Identify which cell holds the provided text, then report its (x, y) central coordinate. 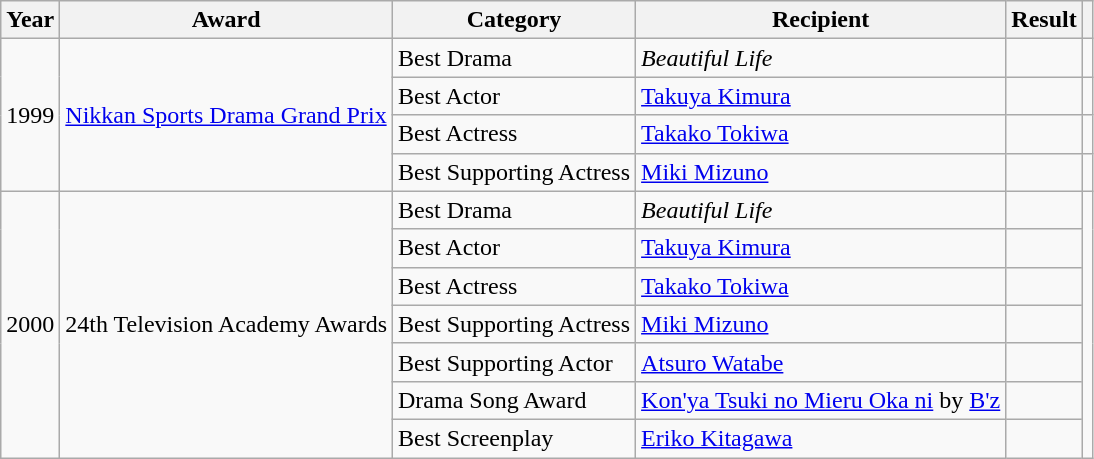
Kon'ya Tsuki no Mieru Oka ni by B'z (821, 400)
24th Television Academy Awards (226, 324)
Drama Song Award (514, 400)
Result (1044, 20)
Atsuro Watabe (821, 362)
Best Supporting Actor (514, 362)
Year (30, 20)
Eriko Kitagawa (821, 438)
2000 (30, 324)
Best Screenplay (514, 438)
Recipient (821, 20)
Category (514, 20)
1999 (30, 115)
Award (226, 20)
Nikkan Sports Drama Grand Prix (226, 115)
